Extract the [X, Y] coordinate from the center of the cell holding the provided text.  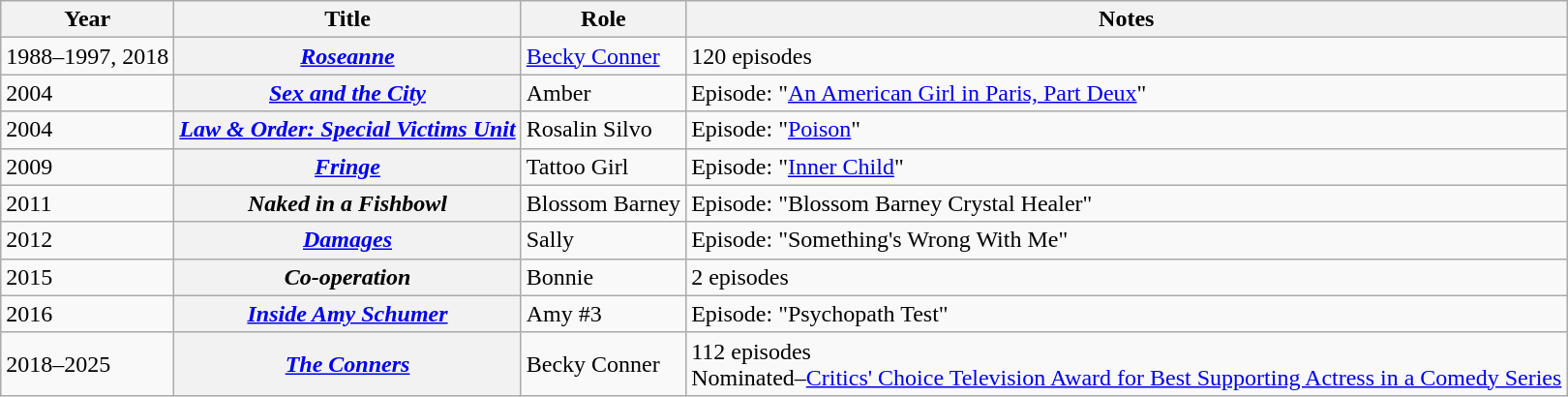
Fringe [347, 167]
Tattoo Girl [603, 167]
2012 [87, 240]
2011 [87, 203]
Episode: "Poison" [1127, 130]
2009 [87, 167]
Inside Amy Schumer [347, 314]
112 episodesNominated–Critics' Choice Television Award for Best Supporting Actress in a Comedy Series [1127, 364]
Episode: "An American Girl in Paris, Part Deux" [1127, 93]
Notes [1127, 19]
Amber [603, 93]
Rosalin Silvo [603, 130]
Episode: "Inner Child" [1127, 167]
120 episodes [1127, 56]
Roseanne [347, 56]
Sally [603, 240]
The Conners [347, 364]
2016 [87, 314]
2 episodes [1127, 277]
Damages [347, 240]
Title [347, 19]
Law & Order: Special Victims Unit [347, 130]
1988–1997, 2018 [87, 56]
Bonnie [603, 277]
Sex and the City [347, 93]
Naked in a Fishbowl [347, 203]
Blossom Barney [603, 203]
Episode: "Something's Wrong With Me" [1127, 240]
Year [87, 19]
Co-operation [347, 277]
Amy #3 [603, 314]
2018–2025 [87, 364]
Episode: "Blossom Barney Crystal Healer" [1127, 203]
Role [603, 19]
Episode: "Psychopath Test" [1127, 314]
2015 [87, 277]
